Determine the [x, y] coordinate at the center of the cell enclosing the given text.  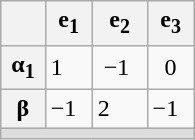
1 [68, 67]
0 [170, 67]
e1 [68, 23]
e2 [120, 23]
α1 [23, 67]
2 [120, 108]
e3 [170, 23]
β [23, 108]
